Find where the given text appears and provide that cell's center as (X, Y) coordinate. 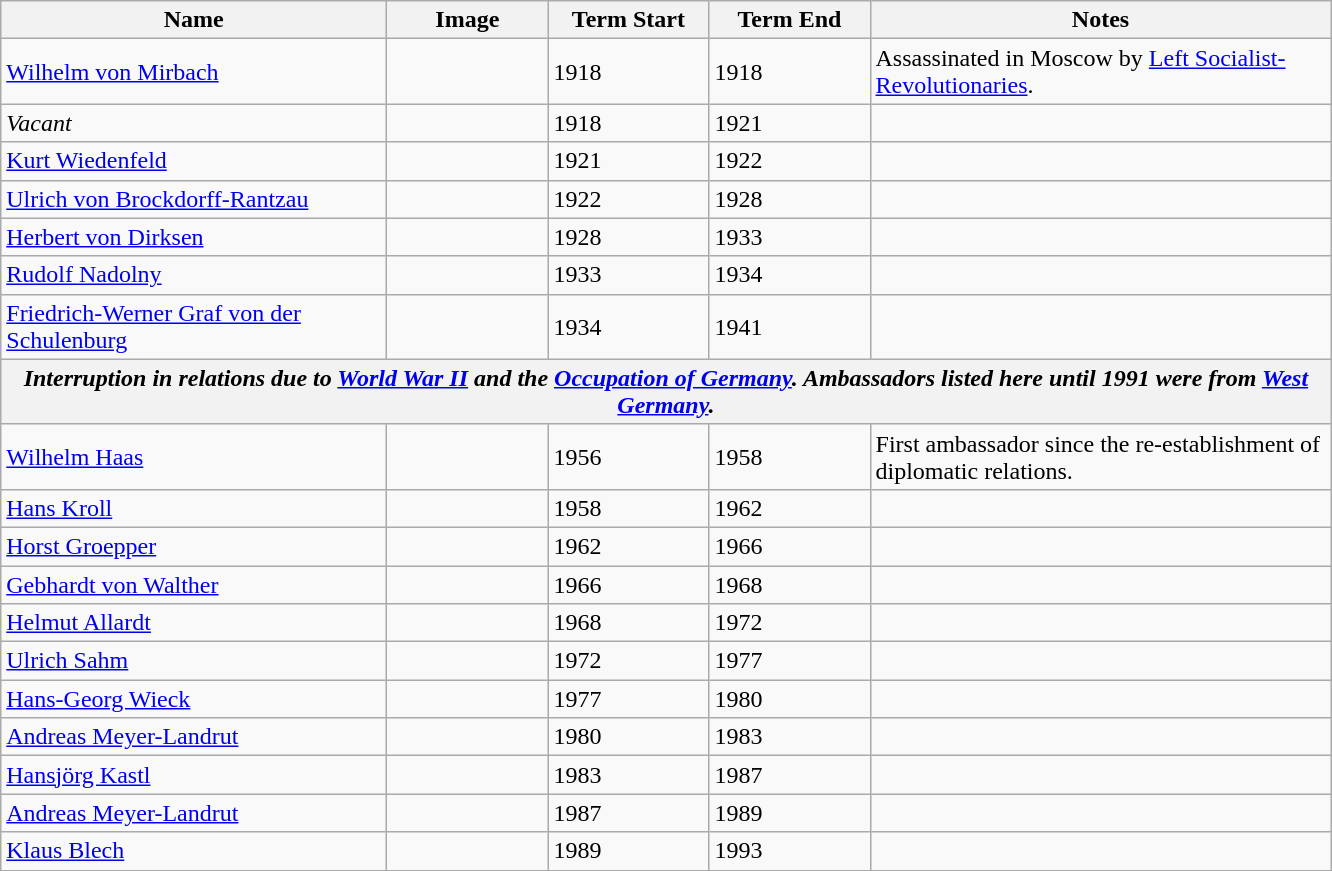
Klaus Blech (194, 851)
Term End (790, 20)
Vacant (194, 123)
Ulrich Sahm (194, 661)
Hans Kroll (194, 508)
Assassinated in Moscow by Left Socialist-Revolutionaries. (1100, 72)
Friedrich-Werner Graf von der Schulenburg (194, 326)
Wilhelm von Mirbach (194, 72)
Gebhardt von Walther (194, 585)
Herbert von Dirksen (194, 237)
Helmut Allardt (194, 623)
Horst Groepper (194, 546)
1941 (790, 326)
Hansjörg Kastl (194, 775)
Notes (1100, 20)
Wilhelm Haas (194, 456)
1956 (628, 456)
Term Start (628, 20)
Name (194, 20)
First ambassador since the re-establishment of diplomatic relations. (1100, 456)
Image (468, 20)
Ulrich von Brockdorff-Rantzau (194, 199)
Rudolf Nadolny (194, 275)
1993 (790, 851)
Interruption in relations due to World War II and the Occupation of Germany. Ambassadors listed here until 1991 were from West Germany. (666, 392)
Hans-Georg Wieck (194, 699)
Kurt Wiedenfeld (194, 161)
